Output the (x, y) coordinate of the center of the cell containing the given text.  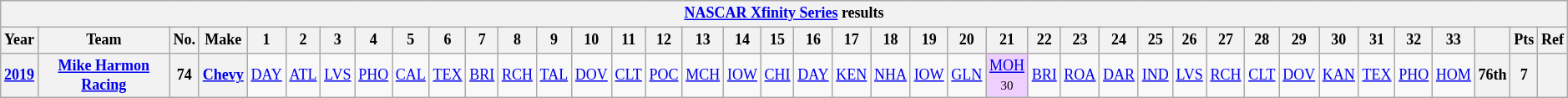
27 (1226, 40)
Make (223, 40)
MCH (703, 75)
8 (518, 40)
6 (448, 40)
33 (1454, 40)
KAN (1339, 75)
Chevy (223, 75)
POC (664, 75)
3 (337, 40)
Pts (1525, 40)
30 (1339, 40)
14 (743, 40)
ATL (303, 75)
IND (1156, 75)
26 (1189, 40)
23 (1080, 40)
19 (928, 40)
No. (184, 40)
21 (1007, 40)
24 (1119, 40)
15 (777, 40)
Mike Harmon Racing (104, 75)
10 (591, 40)
Team (104, 40)
76th (1493, 75)
22 (1044, 40)
9 (554, 40)
74 (184, 75)
NHA (891, 75)
GLN (967, 75)
29 (1299, 40)
TAL (554, 75)
2019 (20, 75)
1 (266, 40)
NASCAR Xfinity Series results (784, 13)
CAL (411, 75)
2 (303, 40)
18 (891, 40)
13 (703, 40)
11 (628, 40)
CHI (777, 75)
5 (411, 40)
25 (1156, 40)
32 (1414, 40)
MOH30 (1007, 75)
17 (852, 40)
4 (374, 40)
ROA (1080, 75)
31 (1377, 40)
HOM (1454, 75)
16 (813, 40)
DAR (1119, 75)
28 (1262, 40)
Year (20, 40)
12 (664, 40)
20 (967, 40)
KEN (852, 75)
Ref (1553, 40)
